Return [X, Y] of the center of cell containing provided text 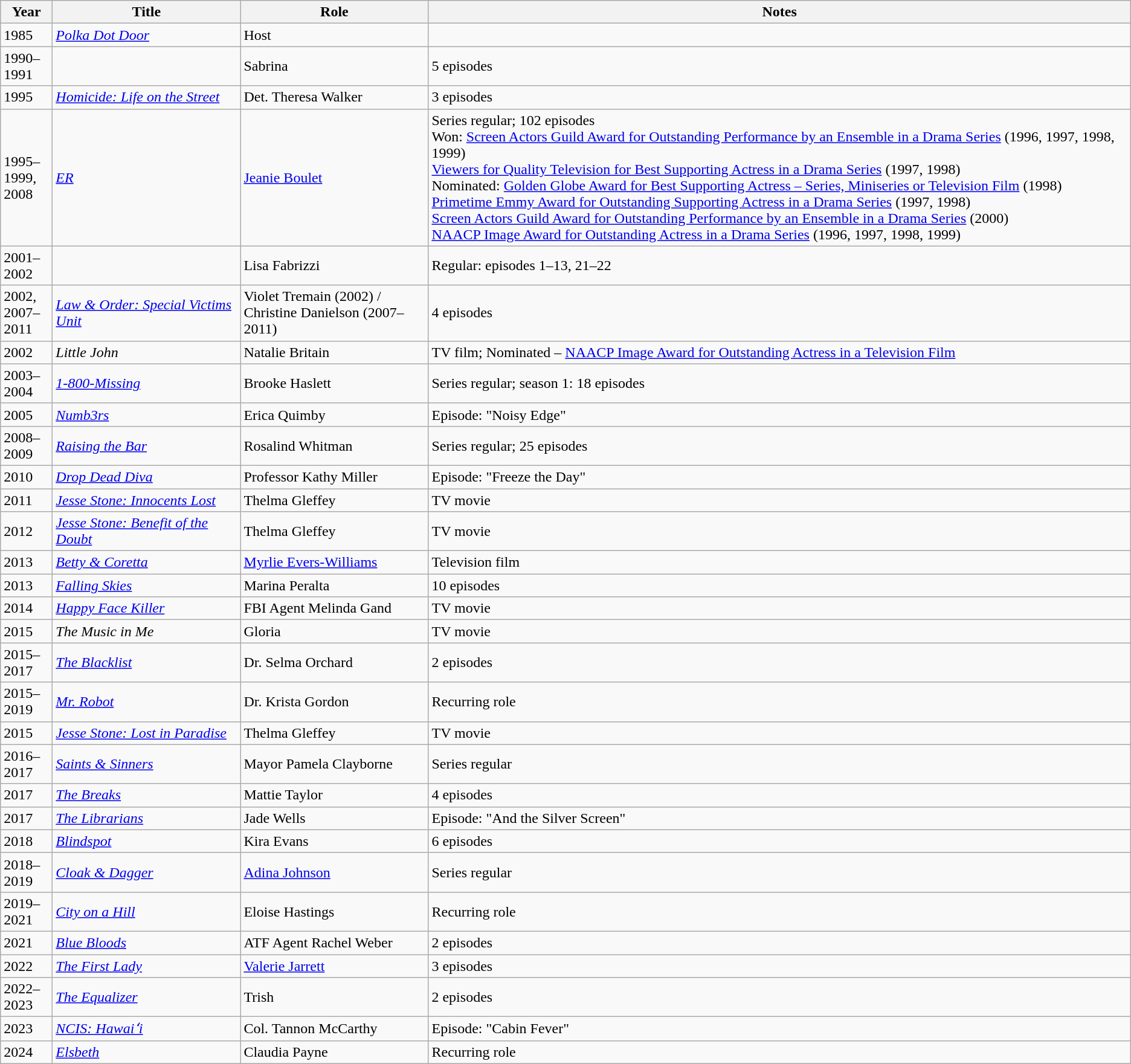
Natalie Britain [335, 352]
The Librarians [146, 818]
Dr. Krista Gordon [335, 702]
Brooke Haslett [335, 383]
The Blacklist [146, 662]
2005 [27, 414]
Regular: episodes 1–13, 21–22 [779, 266]
Host [335, 35]
2002 [27, 352]
Little John [146, 352]
Erica Quimby [335, 414]
2022–2023 [27, 997]
Sabrina [335, 66]
Mattie Taylor [335, 795]
The Breaks [146, 795]
Title [146, 12]
Lisa Fabrizzi [335, 266]
Jeanie Boulet [335, 178]
2015–2017 [27, 662]
Polka Dot Door [146, 35]
2024 [27, 1052]
Marina Peralta [335, 585]
Claudia Payne [335, 1052]
Raising the Bar [146, 446]
Saints & Sinners [146, 764]
Falling Skies [146, 585]
Homicide: Life on the Street [146, 97]
2002, 2007–2011 [27, 313]
Elsbeth [146, 1052]
Role [335, 12]
Television film [779, 563]
Trish [335, 997]
2012 [27, 532]
Valerie Jarrett [335, 966]
The First Lady [146, 966]
2011 [27, 500]
2014 [27, 608]
Series regular; 25 episodes [779, 446]
The Music in Me [146, 631]
Adina Johnson [335, 872]
Blue Bloods [146, 943]
Jesse Stone: Lost in Paradise [146, 733]
2021 [27, 943]
Jesse Stone: Innocents Lost [146, 500]
Numb3rs [146, 414]
Professor Kathy Miller [335, 477]
10 episodes [779, 585]
Jesse Stone: Benefit of the Doubt [146, 532]
Jade Wells [335, 818]
Mr. Robot [146, 702]
2016–2017 [27, 764]
2015–2019 [27, 702]
Mayor Pamela Clayborne [335, 764]
ER [146, 178]
Dr. Selma Orchard [335, 662]
1-800-Missing [146, 383]
Notes [779, 12]
The Equalizer [146, 997]
6 episodes [779, 841]
2022 [27, 966]
1985 [27, 35]
Episode: "Cabin Fever" [779, 1029]
2001–2002 [27, 266]
2018 [27, 841]
ATF Agent Rachel Weber [335, 943]
5 episodes [779, 66]
Law & Order: Special Victims Unit [146, 313]
1995 [27, 97]
Series regular; season 1: 18 episodes [779, 383]
City on a Hill [146, 911]
Rosalind Whitman [335, 446]
2019–2021 [27, 911]
Eloise Hastings [335, 911]
Year [27, 12]
Betty & Coretta [146, 563]
Happy Face Killer [146, 608]
Cloak & Dagger [146, 872]
2010 [27, 477]
Episode: "Freeze the Day" [779, 477]
FBI Agent Melinda Gand [335, 608]
2003–2004 [27, 383]
Myrlie Evers-Williams [335, 563]
2023 [27, 1029]
Violet Tremain (2002) / Christine Danielson (2007–2011) [335, 313]
Kira Evans [335, 841]
Drop Dead Diva [146, 477]
2018–2019 [27, 872]
1990–1991 [27, 66]
TV film; Nominated – NAACP Image Award for Outstanding Actress in a Television Film [779, 352]
Det. Theresa Walker [335, 97]
Blindspot [146, 841]
Episode: "And the Silver Screen" [779, 818]
1995–1999, 2008 [27, 178]
2008–2009 [27, 446]
Episode: "Noisy Edge" [779, 414]
Gloria [335, 631]
NCIS: Hawaiʻi [146, 1029]
Col. Tannon McCarthy [335, 1029]
